Identify which cell holds the provided text, then report its (x, y) central coordinate. 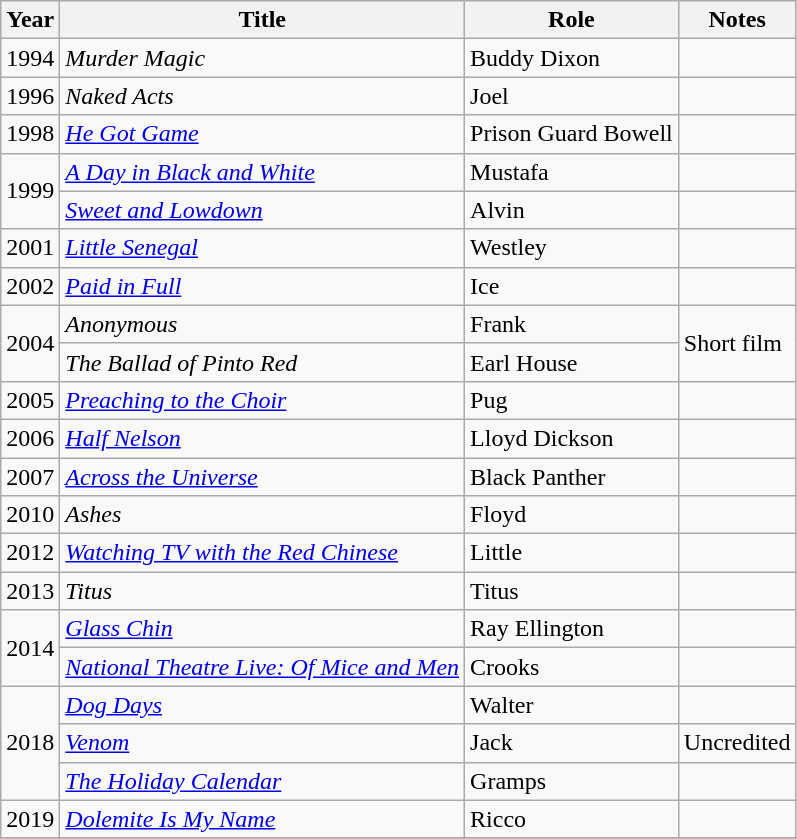
Across the Universe (262, 477)
2001 (30, 248)
2004 (30, 343)
Preaching to the Choir (262, 400)
1996 (30, 96)
Year (30, 20)
Black Panther (572, 477)
Crooks (572, 667)
Frank (572, 324)
Ray Ellington (572, 629)
Walter (572, 705)
Little (572, 553)
Watching TV with the Red Chinese (262, 553)
Little Senegal (262, 248)
Ice (572, 286)
1999 (30, 191)
Title (262, 20)
Dolemite Is My Name (262, 819)
1994 (30, 58)
A Day in Black and White (262, 172)
Joel (572, 96)
He Got Game (262, 134)
The Holiday Calendar (262, 781)
2007 (30, 477)
Murder Magic (262, 58)
Uncredited (737, 743)
2005 (30, 400)
2013 (30, 591)
Role (572, 20)
2014 (30, 648)
Alvin (572, 210)
Prison Guard Bowell (572, 134)
The Ballad of Pinto Red (262, 362)
Sweet and Lowdown (262, 210)
Floyd (572, 515)
Short film (737, 343)
Ashes (262, 515)
Lloyd Dickson (572, 438)
Venom (262, 743)
Half Nelson (262, 438)
Naked Acts (262, 96)
Buddy Dixon (572, 58)
2006 (30, 438)
Anonymous (262, 324)
Pug (572, 400)
2018 (30, 743)
Mustafa (572, 172)
Ricco (572, 819)
2012 (30, 553)
2019 (30, 819)
2002 (30, 286)
Gramps (572, 781)
1998 (30, 134)
Westley (572, 248)
Dog Days (262, 705)
Jack (572, 743)
National Theatre Live: Of Mice and Men (262, 667)
Notes (737, 20)
2010 (30, 515)
Glass Chin (262, 629)
Earl House (572, 362)
Paid in Full (262, 286)
